Pinpoint the cell where the given text exists, returning its (X, Y) midpoint coordinate. 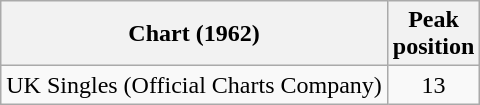
Chart (1962) (194, 34)
UK Singles (Official Charts Company) (194, 85)
13 (433, 85)
Peakposition (433, 34)
